From the cell containing the given text, extract its center point as (X, Y) coordinate. 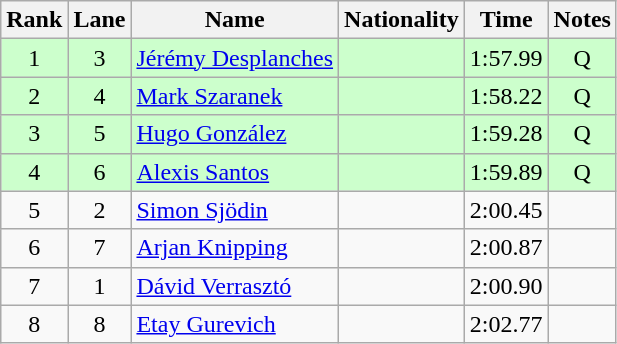
Alexis Santos (235, 172)
2:02.77 (506, 324)
2:00.90 (506, 286)
1:59.28 (506, 134)
Simon Sjödin (235, 210)
1:58.22 (506, 96)
Hugo González (235, 134)
Name (235, 20)
Lane (100, 20)
1:57.99 (506, 58)
Nationality (402, 20)
2:00.87 (506, 248)
Etay Gurevich (235, 324)
Mark Szaranek (235, 96)
1:59.89 (506, 172)
Notes (582, 20)
Jérémy Desplanches (235, 58)
2:00.45 (506, 210)
Time (506, 20)
Rank (34, 20)
Dávid Verrasztó (235, 286)
Arjan Knipping (235, 248)
